Extract the [x, y] coordinate from the center of the cell holding the provided text.  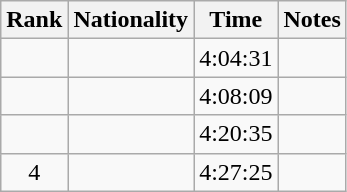
Nationality [131, 20]
4:04:31 [236, 58]
Time [236, 20]
4:08:09 [236, 96]
4 [34, 172]
Rank [34, 20]
Notes [312, 20]
4:20:35 [236, 134]
4:27:25 [236, 172]
